Find where the given text appears and provide that cell's center as (x, y) coordinate. 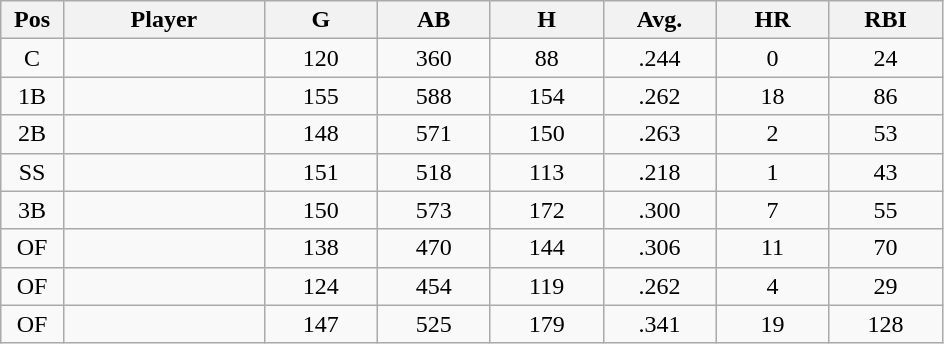
88 (546, 58)
518 (434, 172)
113 (546, 172)
.341 (660, 324)
1B (32, 96)
144 (546, 248)
24 (886, 58)
AB (434, 20)
HR (772, 20)
2 (772, 134)
C (32, 58)
.300 (660, 210)
151 (320, 172)
148 (320, 134)
86 (886, 96)
4 (772, 286)
119 (546, 286)
360 (434, 58)
147 (320, 324)
Pos (32, 20)
1 (772, 172)
RBI (886, 20)
Player (164, 20)
SS (32, 172)
2B (32, 134)
70 (886, 248)
571 (434, 134)
19 (772, 324)
53 (886, 134)
.218 (660, 172)
H (546, 20)
43 (886, 172)
172 (546, 210)
154 (546, 96)
55 (886, 210)
G (320, 20)
.263 (660, 134)
525 (434, 324)
120 (320, 58)
470 (434, 248)
7 (772, 210)
3B (32, 210)
179 (546, 324)
138 (320, 248)
573 (434, 210)
.306 (660, 248)
18 (772, 96)
29 (886, 286)
0 (772, 58)
128 (886, 324)
155 (320, 96)
588 (434, 96)
Avg. (660, 20)
454 (434, 286)
124 (320, 286)
.244 (660, 58)
11 (772, 248)
